Identify which cell holds the provided text, then report its [x, y] central coordinate. 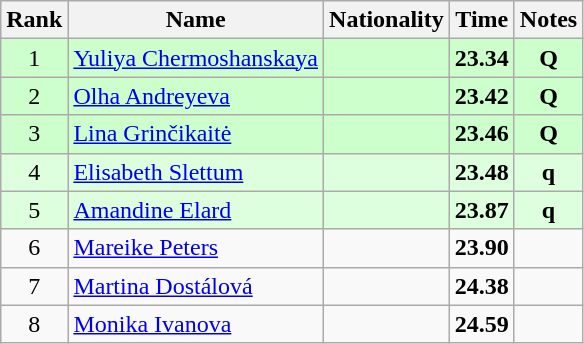
23.42 [482, 96]
Elisabeth Slettum [196, 172]
4 [34, 172]
Monika Ivanova [196, 324]
Mareike Peters [196, 248]
23.48 [482, 172]
6 [34, 248]
Time [482, 20]
Lina Grinčikaitė [196, 134]
Notes [548, 20]
1 [34, 58]
Name [196, 20]
Olha Andreyeva [196, 96]
8 [34, 324]
Yuliya Chermoshanskaya [196, 58]
23.90 [482, 248]
24.38 [482, 286]
7 [34, 286]
23.46 [482, 134]
23.87 [482, 210]
24.59 [482, 324]
Martina Dostálová [196, 286]
Nationality [387, 20]
Rank [34, 20]
2 [34, 96]
3 [34, 134]
Amandine Elard [196, 210]
5 [34, 210]
23.34 [482, 58]
